Pinpoint the cell where the given text exists, returning its (x, y) midpoint coordinate. 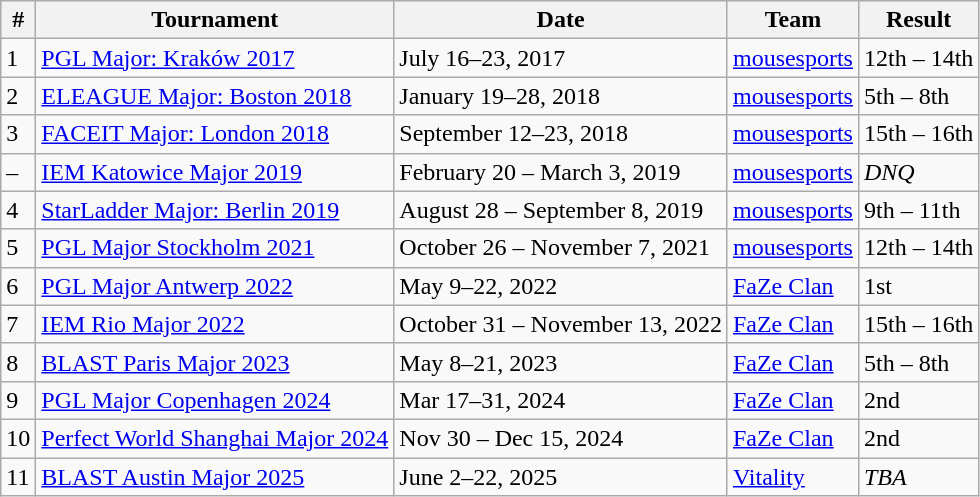
BLAST Austin Major 2025 (215, 477)
5 (18, 248)
May 9–22, 2022 (561, 286)
DNQ (918, 172)
9 (18, 400)
1 (18, 58)
Perfect World Shanghai Major 2024 (215, 438)
1st (918, 286)
Nov 30 – Dec 15, 2024 (561, 438)
6 (18, 286)
11 (18, 477)
Tournament (215, 20)
BLAST Paris Major 2023 (215, 362)
January 19–28, 2018 (561, 96)
PGL Major Copenhagen 2024 (215, 400)
Mar 17–31, 2024 (561, 400)
October 26 – November 7, 2021 (561, 248)
# (18, 20)
7 (18, 324)
3 (18, 134)
IEM Rio Major 2022 (215, 324)
July 16–23, 2017 (561, 58)
9th – 11th (918, 210)
8 (18, 362)
PGL Major: Kraków 2017 (215, 58)
Result (918, 20)
FACEIT Major: London 2018 (215, 134)
Date (561, 20)
August 28 – September 8, 2019 (561, 210)
September 12–23, 2018 (561, 134)
May 8–21, 2023 (561, 362)
TBA (918, 477)
June 2–22, 2025 (561, 477)
PGL Major Antwerp 2022 (215, 286)
StarLadder Major: Berlin 2019 (215, 210)
PGL Major Stockholm 2021 (215, 248)
February 20 – March 3, 2019 (561, 172)
4 (18, 210)
10 (18, 438)
Team (792, 20)
ELEAGUE Major: Boston 2018 (215, 96)
Vitality (792, 477)
– (18, 172)
IEM Katowice Major 2019 (215, 172)
October 31 – November 13, 2022 (561, 324)
2 (18, 96)
